Determine the (x, y) coordinate at the center of the cell enclosing the given text.  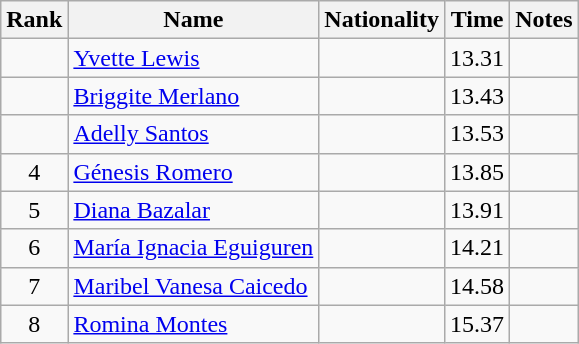
Nationality (382, 20)
4 (34, 172)
5 (34, 210)
Notes (544, 20)
13.91 (478, 210)
6 (34, 248)
María Ignacia Eguiguren (194, 248)
Name (194, 20)
13.53 (478, 134)
Rank (34, 20)
Diana Bazalar (194, 210)
Yvette Lewis (194, 58)
7 (34, 286)
13.85 (478, 172)
Romina Montes (194, 324)
Adelly Santos (194, 134)
14.58 (478, 286)
13.43 (478, 96)
15.37 (478, 324)
8 (34, 324)
Maribel Vanesa Caicedo (194, 286)
14.21 (478, 248)
Time (478, 20)
Génesis Romero (194, 172)
13.31 (478, 58)
Briggite Merlano (194, 96)
